Capture the cell that displays the provided text and extract its [x, y] central coordinate. 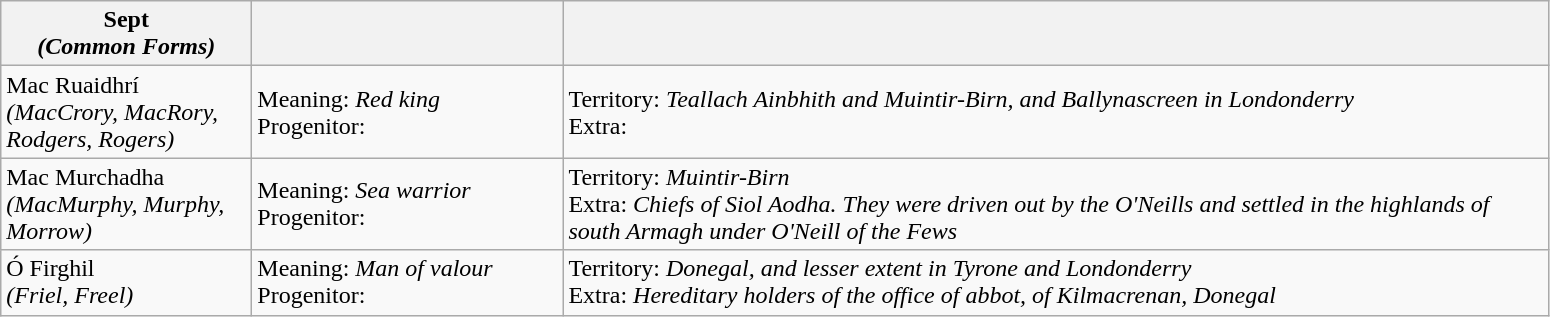
Mac Murchadha(MacMurphy, Murphy, Morrow) [126, 204]
Territory: Teallach Ainbhith and Muintir-Birn, and Ballynascreen in LondonderryExtra: [1056, 112]
Ó Firghil(Friel, Freel) [126, 282]
Meaning: Sea warriorProgenitor: [408, 204]
Mac Ruaidhrí(MacCrory, MacRory, Rodgers, Rogers) [126, 112]
Territory: Donegal, and lesser extent in Tyrone and LondonderryExtra: Hereditary holders of the office of abbot, of Kilmacrenan, Donegal [1056, 282]
Sept(Common Forms) [126, 34]
Meaning: Man of valourProgenitor: [408, 282]
Meaning: Red kingProgenitor: [408, 112]
